Determine the (X, Y) coordinate at the center of the cell enclosing the given text.  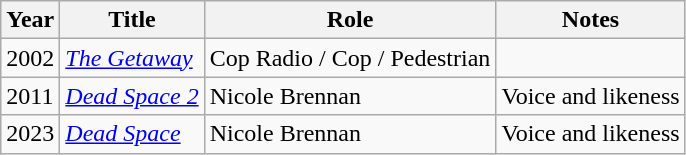
Role (350, 20)
2011 (30, 96)
Year (30, 20)
The Getaway (132, 58)
2002 (30, 58)
Dead Space 2 (132, 96)
Dead Space (132, 134)
2023 (30, 134)
Cop Radio / Cop / Pedestrian (350, 58)
Title (132, 20)
Notes (590, 20)
